Scan for the cell matching the given text and deliver its [x, y] coordinate at center. 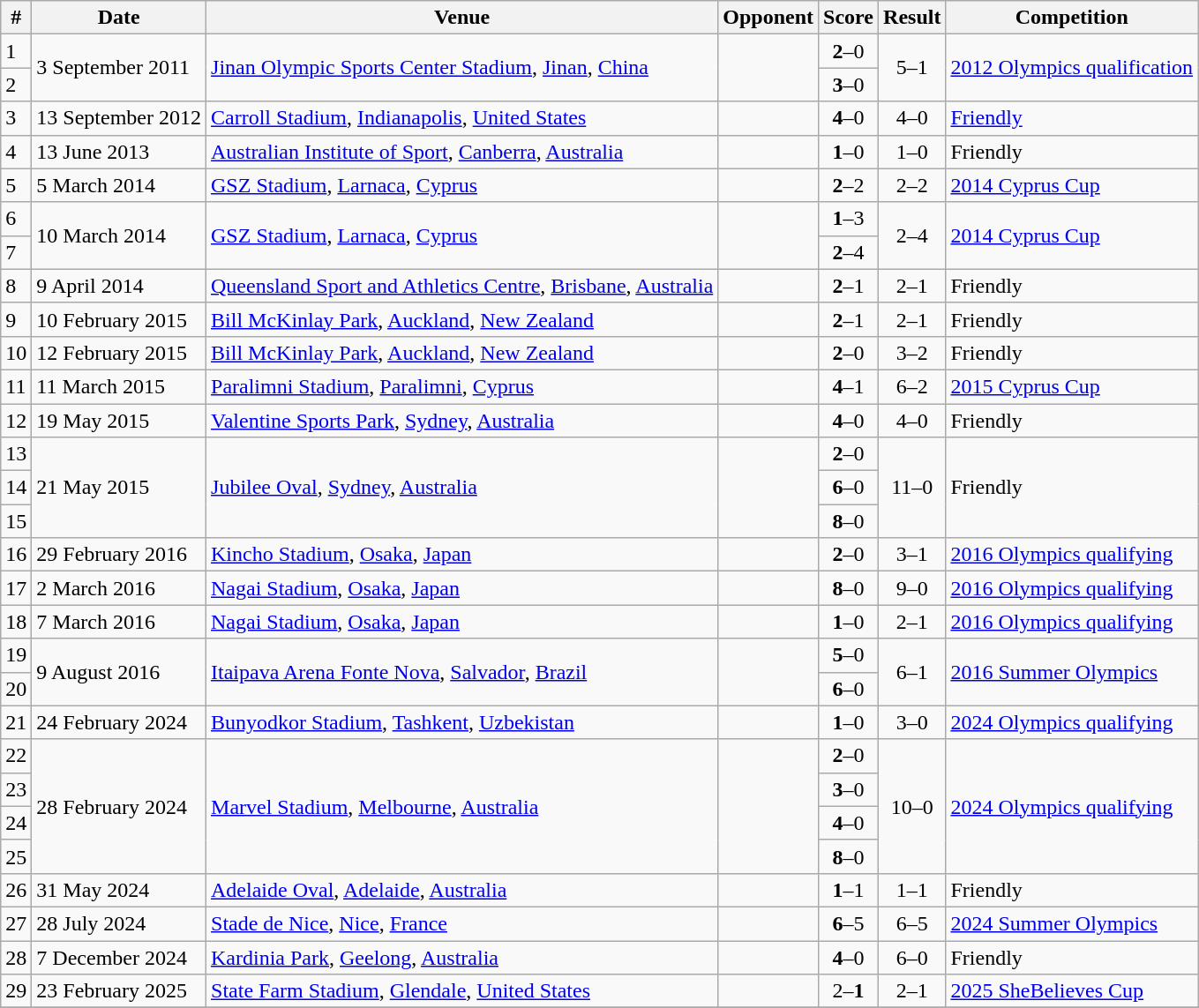
9 August 2016 [119, 672]
10–0 [912, 806]
12 [16, 421]
25 [16, 856]
7 [16, 252]
Jubilee Oval, Sydney, Australia [462, 488]
3–1 [912, 555]
Jinan Olympic Sports Center Stadium, Jinan, China [462, 68]
21 May 2015 [119, 488]
2016 Summer Olympics [1072, 672]
Carroll Stadium, Indianapolis, United States [462, 118]
7 December 2024 [119, 957]
Date [119, 18]
13 September 2012 [119, 118]
24 February 2024 [119, 722]
20 [16, 689]
2025 SheBelieves Cup [1072, 991]
Itaipava Arena Fonte Nova, Salvador, Brazil [462, 672]
5 [16, 185]
5–0 [849, 655]
Result [912, 18]
Queensland Sport and Athletics Centre, Brisbane, Australia [462, 286]
10 [16, 353]
13 June 2013 [119, 152]
Stade de Nice, Nice, France [462, 923]
2024 Summer Olympics [1072, 923]
Competition [1072, 18]
9 April 2014 [119, 286]
Score [849, 18]
Venue [462, 18]
6–1 [912, 672]
Paralimni Stadium, Paralimni, Cyprus [462, 386]
14 [16, 488]
5 March 2014 [119, 185]
1–3 [849, 219]
29 February 2016 [119, 555]
11–0 [912, 488]
8 [16, 286]
3–2 [912, 353]
9 [16, 319]
10 March 2014 [119, 235]
6–2 [912, 386]
28 July 2024 [119, 923]
23 [16, 789]
4 [16, 152]
1 [16, 51]
28 [16, 957]
16 [16, 555]
11 [16, 386]
23 February 2025 [119, 991]
Opponent [768, 18]
21 [16, 722]
11 March 2015 [119, 386]
Kardinia Park, Geelong, Australia [462, 957]
2 [16, 85]
6 [16, 219]
19 May 2015 [119, 421]
7 March 2016 [119, 622]
12 February 2015 [119, 353]
31 May 2024 [119, 890]
Australian Institute of Sport, Canberra, Australia [462, 152]
Adelaide Oval, Adelaide, Australia [462, 890]
24 [16, 823]
Kincho Stadium, Osaka, Japan [462, 555]
2012 Olympics qualification [1072, 68]
19 [16, 655]
15 [16, 521]
5–1 [912, 68]
# [16, 18]
3 September 2011 [119, 68]
3 [16, 118]
State Farm Stadium, Glendale, United States [462, 991]
2 March 2016 [119, 588]
Valentine Sports Park, Sydney, Australia [462, 421]
10 February 2015 [119, 319]
22 [16, 756]
13 [16, 454]
4–1 [849, 386]
27 [16, 923]
28 February 2024 [119, 806]
29 [16, 991]
9–0 [912, 588]
17 [16, 588]
18 [16, 622]
2015 Cyprus Cup [1072, 386]
Bunyodkor Stadium, Tashkent, Uzbekistan [462, 722]
26 [16, 890]
Marvel Stadium, Melbourne, Australia [462, 806]
